Search for the cell housing the specified text and yield its (X, Y) center coordinate. 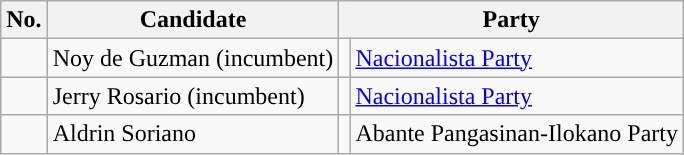
Noy de Guzman (incumbent) (193, 58)
No. (24, 20)
Party (512, 20)
Jerry Rosario (incumbent) (193, 96)
Aldrin Soriano (193, 134)
Abante Pangasinan-Ilokano Party (517, 134)
Candidate (193, 20)
